From the cell containing the given text, extract its center point as (x, y) coordinate. 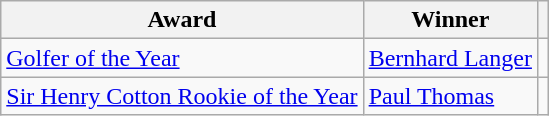
Bernhard Langer (450, 58)
Paul Thomas (450, 96)
Sir Henry Cotton Rookie of the Year (182, 96)
Award (182, 20)
Winner (450, 20)
Golfer of the Year (182, 58)
